Determine the (X, Y) coordinate at the center of the cell enclosing the given text.  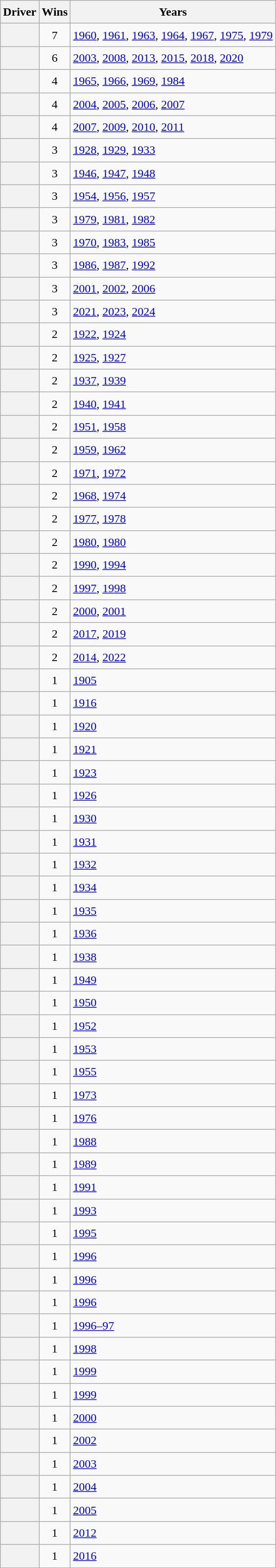
1935 (173, 911)
1923 (173, 773)
1954, 1956, 1957 (173, 196)
1905 (173, 681)
1991 (173, 1187)
1965, 1966, 1969, 1984 (173, 81)
1976 (173, 1118)
1920 (173, 727)
1979, 1981, 1982 (173, 219)
7 (55, 35)
1949 (173, 979)
Wins (55, 12)
2002 (173, 1441)
2004 (173, 1487)
1980, 1980 (173, 542)
1971, 1972 (173, 473)
1951, 1958 (173, 427)
1921 (173, 749)
1930 (173, 819)
1922, 1924 (173, 335)
2003, 2008, 2013, 2015, 2018, 2020 (173, 58)
2021, 2023, 2024 (173, 311)
1997, 1998 (173, 588)
1952 (173, 1026)
2007, 2009, 2010, 2011 (173, 127)
1936 (173, 933)
1988 (173, 1141)
1973 (173, 1095)
2005 (173, 1510)
2014, 2022 (173, 657)
2000, 2001 (173, 611)
1977, 1978 (173, 519)
2001, 2002, 2006 (173, 289)
1953 (173, 1049)
1931 (173, 841)
Years (173, 12)
1950 (173, 1003)
2012 (173, 1533)
1955 (173, 1072)
1995 (173, 1233)
1996–97 (173, 1325)
1937, 1939 (173, 381)
1928, 1929, 1933 (173, 150)
1968, 1974 (173, 496)
1959, 1962 (173, 450)
1960, 1961, 1963, 1964, 1967, 1975, 1979 (173, 35)
1989 (173, 1164)
Driver (20, 12)
1926 (173, 795)
2000 (173, 1418)
2016 (173, 1556)
1998 (173, 1349)
2003 (173, 1464)
1993 (173, 1211)
2017, 2019 (173, 634)
2004, 2005, 2006, 2007 (173, 104)
1938 (173, 957)
1934 (173, 887)
1932 (173, 865)
1986, 1987, 1992 (173, 265)
1970, 1983, 1985 (173, 242)
1946, 1947, 1948 (173, 173)
1990, 1994 (173, 565)
6 (55, 58)
1925, 1927 (173, 357)
1916 (173, 703)
1940, 1941 (173, 404)
